Scan for the cell matching the given text and deliver its (X, Y) coordinate at center. 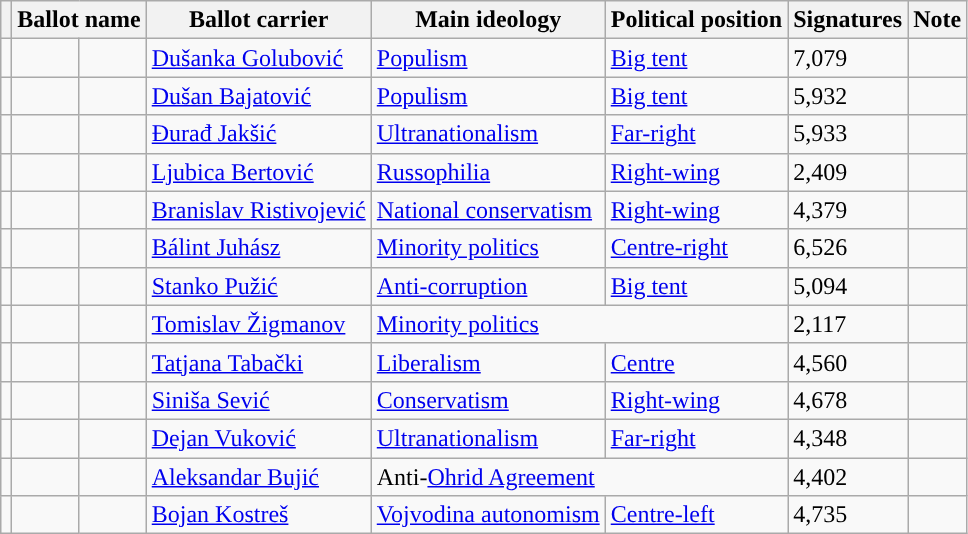
Note (938, 20)
Bálint Juhász (258, 248)
Main ideology (488, 20)
4,348 (848, 438)
Centre-right (696, 248)
7,079 (848, 58)
Dušanka Golubović (258, 58)
Branislav Ristivojević (258, 210)
Ballot name (79, 20)
Dejan Vuković (258, 438)
Đurađ Jakšić (258, 134)
2,409 (848, 172)
4,379 (848, 210)
6,526 (848, 248)
Russophilia (488, 172)
Conservatism (488, 400)
Tatjana Tabački (258, 362)
4,402 (848, 477)
Anti-Ohrid Agreement (579, 477)
Political position (696, 20)
5,932 (848, 96)
Signatures (848, 20)
National conservatism (488, 210)
Liberalism (488, 362)
5,094 (848, 286)
2,117 (848, 324)
Stanko Pužić (258, 286)
5,933 (848, 134)
Ljubica Bertović (258, 172)
4,735 (848, 515)
Bojan Kostreš (258, 515)
4,678 (848, 400)
Centre-left (696, 515)
Vojvodina autonomism (488, 515)
Dušan Bajatović (258, 96)
Ballot carrier (258, 20)
Tomislav Žigmanov (258, 324)
Centre (696, 362)
Siniša Sević (258, 400)
Anti-corruption (488, 286)
Aleksandar Bujić (258, 477)
4,560 (848, 362)
